Pinpoint the cell where the given text exists, returning its (X, Y) midpoint coordinate. 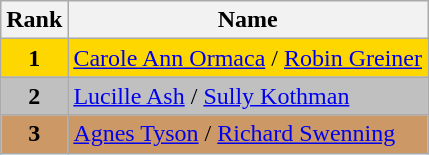
Agnes Tyson / Richard Swenning (248, 134)
Rank (34, 20)
2 (34, 96)
1 (34, 58)
Lucille Ash / Sully Kothman (248, 96)
3 (34, 134)
Carole Ann Ormaca / Robin Greiner (248, 58)
Name (248, 20)
